Detect which cell encompasses the target text, then output its [X, Y] center coordinate. 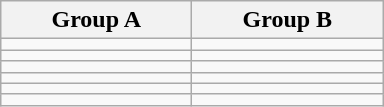
Group A [96, 20]
Group B [288, 20]
